Search for the cell housing the specified text and yield its (X, Y) center coordinate. 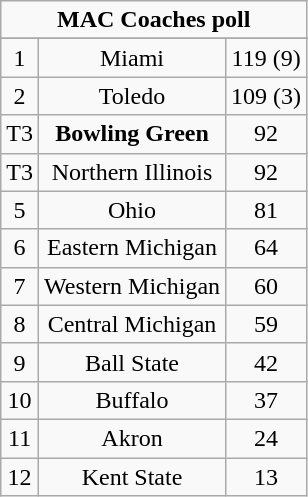
2 (20, 96)
1 (20, 58)
64 (266, 248)
Toledo (132, 96)
24 (266, 438)
Central Michigan (132, 324)
60 (266, 286)
9 (20, 362)
13 (266, 477)
Miami (132, 58)
10 (20, 400)
Northern Illinois (132, 172)
109 (3) (266, 96)
42 (266, 362)
59 (266, 324)
Eastern Michigan (132, 248)
5 (20, 210)
81 (266, 210)
119 (9) (266, 58)
8 (20, 324)
Kent State (132, 477)
11 (20, 438)
Bowling Green (132, 134)
Ohio (132, 210)
Western Michigan (132, 286)
12 (20, 477)
7 (20, 286)
Buffalo (132, 400)
Ball State (132, 362)
37 (266, 400)
MAC Coaches poll (154, 20)
6 (20, 248)
Akron (132, 438)
